Identify which cell holds the provided text, then report its [x, y] central coordinate. 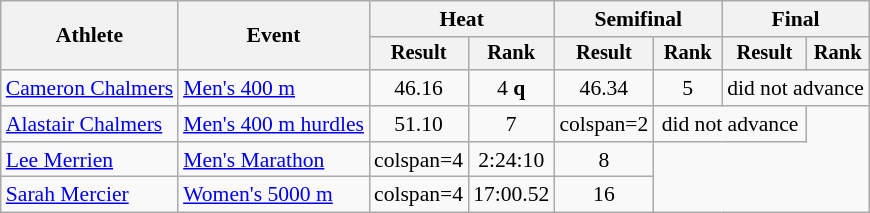
Men's Marathon [274, 160]
7 [511, 124]
4 q [511, 88]
51.10 [418, 124]
Men's 400 m [274, 88]
Final [796, 19]
2:24:10 [511, 160]
8 [604, 160]
5 [688, 88]
Cameron Chalmers [90, 88]
Semifinal [638, 19]
Lee Merrien [90, 160]
16 [604, 195]
colspan=2 [604, 124]
Event [274, 36]
Sarah Mercier [90, 195]
Heat [462, 19]
46.16 [418, 88]
Athlete [90, 36]
46.34 [604, 88]
Women's 5000 m [274, 195]
Alastair Chalmers [90, 124]
17:00.52 [511, 195]
Men's 400 m hurdles [274, 124]
